Search for the cell housing the specified text and yield its [x, y] center coordinate. 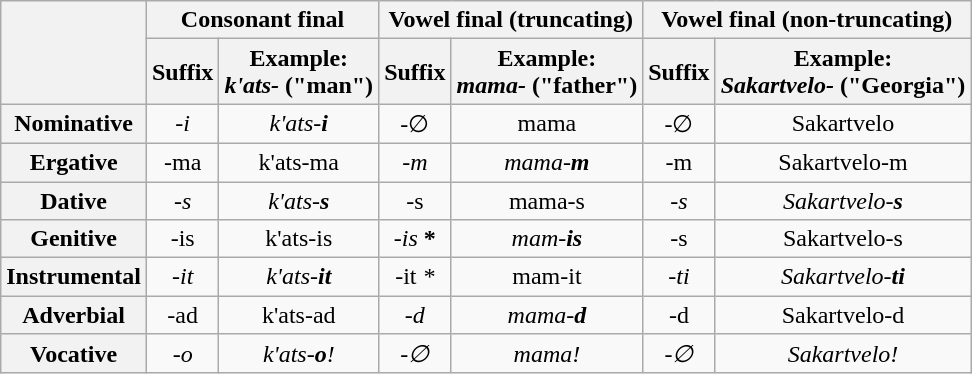
Example:mama- ("father") [547, 72]
Sakartvelo [843, 124]
-o [182, 354]
Dative [74, 201]
-i [182, 124]
Example:Sakartvelo- ("Georgia") [843, 72]
k'ats-ad [299, 315]
-it * [415, 277]
mama-m [547, 162]
k'ats-is [299, 239]
mam-it [547, 277]
Vowel final (truncating) [511, 20]
Example:k'ats- ("man") [299, 72]
-is * [415, 239]
mama-s [547, 201]
Sakartvelo-ti [843, 277]
Vocative [74, 354]
mama [547, 124]
-ti [679, 277]
k'ats-o! [299, 354]
Instrumental [74, 277]
-it [182, 277]
-ma [182, 162]
k'ats-i [299, 124]
Vowel final (non-truncating) [807, 20]
Nominative [74, 124]
mam-is [547, 239]
Sakartvelo! [843, 354]
k'ats-s [299, 201]
Sakartvelo-d [843, 315]
k'ats-ma [299, 162]
Sakartvelo-m [843, 162]
Adverbial [74, 315]
Ergative [74, 162]
k'ats-it [299, 277]
Consonant final [262, 20]
mama-d [547, 315]
-ad [182, 315]
Genitive [74, 239]
mama! [547, 354]
-is [182, 239]
